Identify which cell holds the provided text, then report its [x, y] central coordinate. 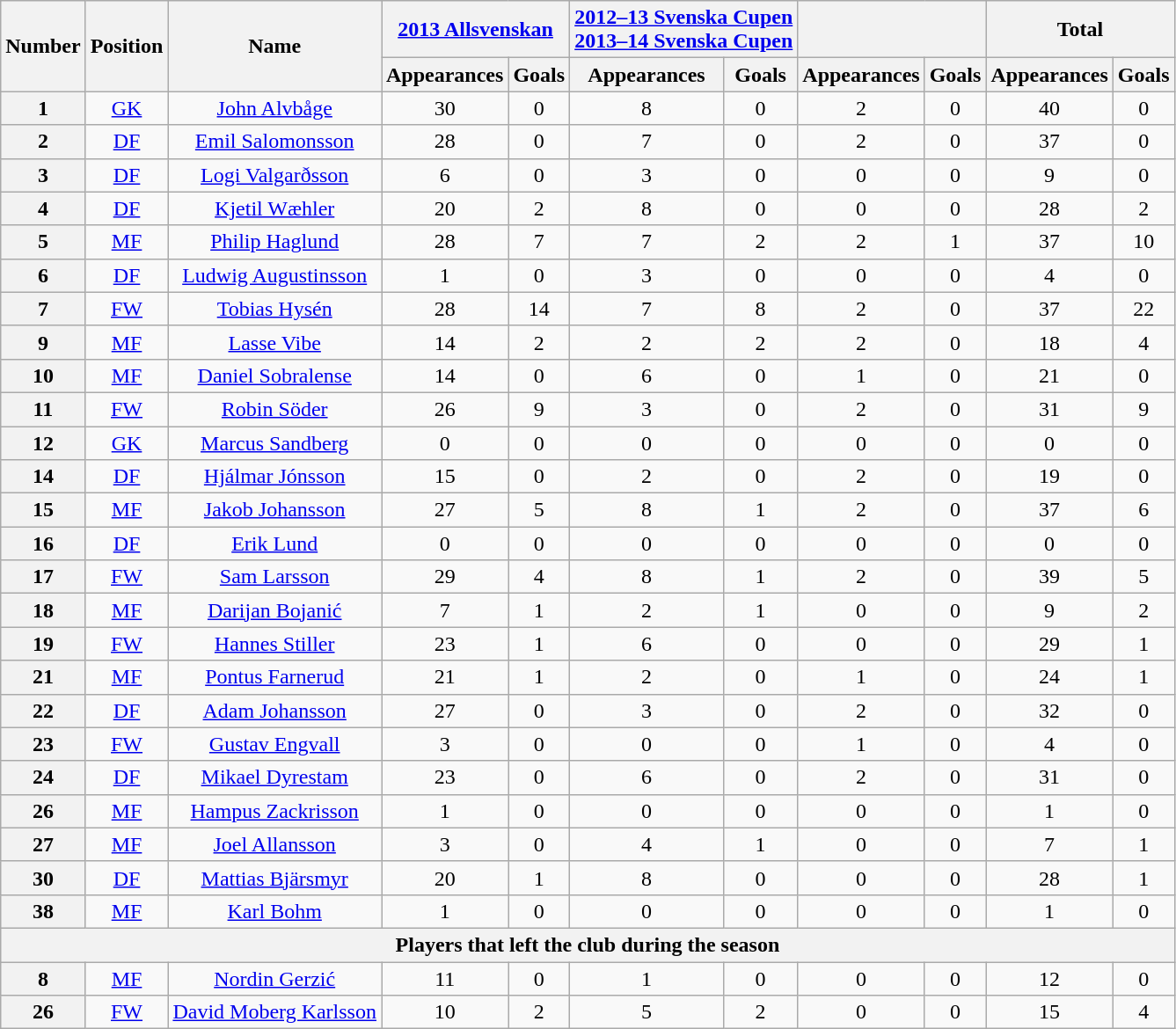
Joel Allansson [274, 844]
17 [43, 577]
2013 Allsvenskan [476, 30]
Position [127, 46]
Emil Salomonsson [274, 142]
Daniel Sobralense [274, 376]
Jakob Johansson [274, 510]
Nordin Gerzić [274, 979]
2012–13 Svenska Cupen2013–14 Svenska Cupen [684, 30]
Name [274, 46]
32 [1049, 711]
Logi Valgarðsson [274, 175]
39 [1049, 577]
Mikael Dyrestam [274, 777]
40 [1049, 108]
Karl Bohm [274, 911]
Total [1080, 30]
Marcus Sandberg [274, 442]
Mattias Bjärsmyr [274, 878]
Pontus Farnerud [274, 677]
16 [43, 544]
Ludwig Augustinsson [274, 275]
Darijan Bojanić [274, 610]
Robin Söder [274, 409]
Hjálmar Jónsson [274, 477]
Sam Larsson [274, 577]
Number [43, 46]
Erik Lund [274, 544]
38 [43, 911]
Hampus Zackrisson [274, 811]
Tobias Hysén [274, 309]
Players that left the club during the season [588, 945]
Kjetil Wæhler [274, 208]
Gustav Engvall [274, 744]
Adam Johansson [274, 711]
John Alvbåge [274, 108]
David Moberg Karlsson [274, 1012]
Hannes Stiller [274, 644]
Philip Haglund [274, 242]
Lasse Vibe [274, 342]
